Locate the cell with the specified text and output its [X, Y] center coordinate. 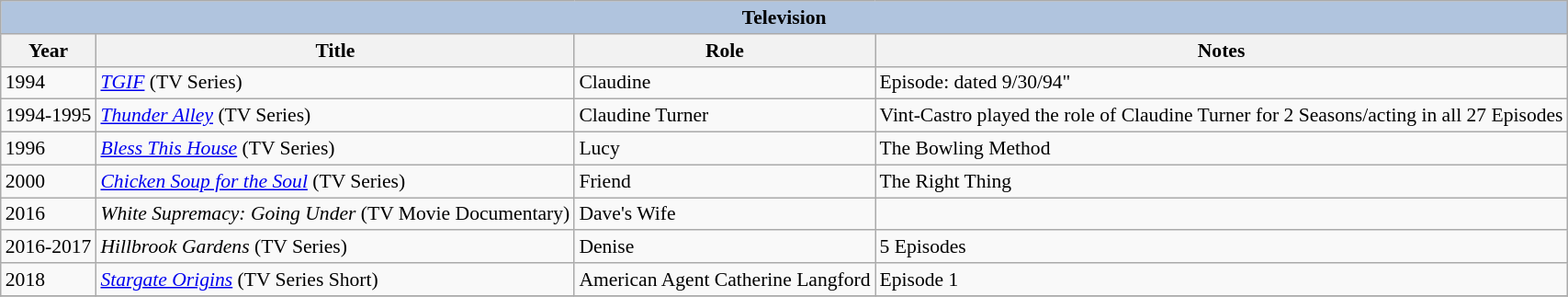
Year [49, 51]
Episode: dated 9/30/94" [1222, 83]
1994 [49, 83]
Role [724, 51]
The Bowling Method [1222, 149]
Thunder Alley (TV Series) [334, 116]
Vint-Castro played the role of Claudine Turner for 2 Seasons/acting in all 27 Episodes [1222, 116]
Friend [724, 181]
TGIF (TV Series) [334, 83]
1994-1995 [49, 116]
2016 [49, 214]
Stargate Origins (TV Series Short) [334, 280]
Hillbrook Gardens (TV Series) [334, 247]
Chicken Soup for the Soul (TV Series) [334, 181]
2018 [49, 280]
Notes [1222, 51]
Claudine [724, 83]
The Right Thing [1222, 181]
Episode 1 [1222, 280]
Claudine Turner [724, 116]
Dave's Wife [724, 214]
Denise [724, 247]
Title [334, 51]
Television [784, 17]
White Supremacy: Going Under (TV Movie Documentary) [334, 214]
1996 [49, 149]
Lucy [724, 149]
5 Episodes [1222, 247]
Bless This House (TV Series) [334, 149]
2016-2017 [49, 247]
2000 [49, 181]
American Agent Catherine Langford [724, 280]
